Identify which cell holds the provided text, then report its (X, Y) central coordinate. 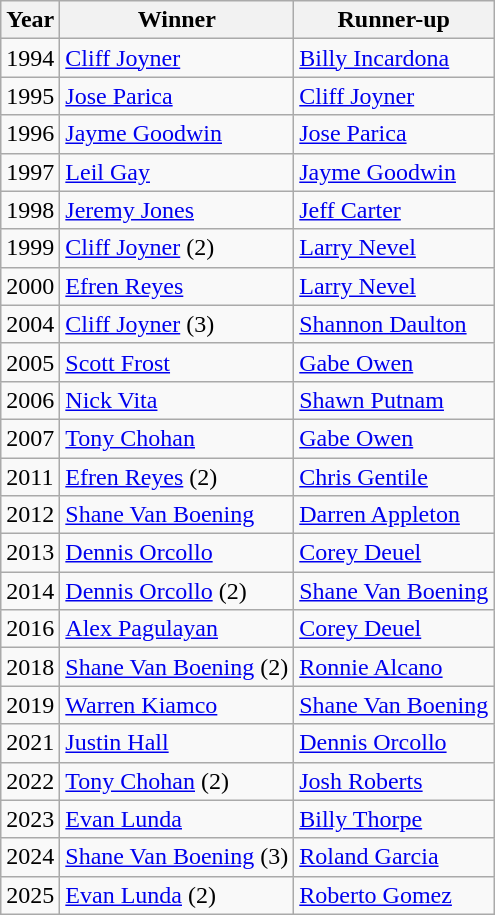
Nick Vita (177, 400)
Shannon Daulton (394, 324)
2007 (30, 438)
2019 (30, 705)
2005 (30, 362)
2013 (30, 553)
Roberto Gomez (394, 895)
Leil Gay (177, 172)
Runner-up (394, 20)
Justin Hall (177, 743)
1994 (30, 58)
Billy Incardona (394, 58)
Shane Van Boening (2) (177, 667)
2012 (30, 515)
1996 (30, 134)
1995 (30, 96)
Evan Lunda (177, 819)
Efren Reyes (177, 286)
1998 (30, 210)
Evan Lunda (2) (177, 895)
Josh Roberts (394, 781)
Cliff Joyner (2) (177, 248)
2000 (30, 286)
2025 (30, 895)
2006 (30, 400)
Tony Chohan (2) (177, 781)
Jeremy Jones (177, 210)
Chris Gentile (394, 477)
Cliff Joyner (3) (177, 324)
Ronnie Alcano (394, 667)
2021 (30, 743)
Jeff Carter (394, 210)
Darren Appleton (394, 515)
Dennis Orcollo (2) (177, 591)
Efren Reyes (2) (177, 477)
2016 (30, 629)
Billy Thorpe (394, 819)
Year (30, 20)
2024 (30, 857)
2022 (30, 781)
1997 (30, 172)
Shawn Putnam (394, 400)
1999 (30, 248)
Alex Pagulayan (177, 629)
2011 (30, 477)
Scott Frost (177, 362)
Shane Van Boening (3) (177, 857)
Warren Kiamco (177, 705)
2004 (30, 324)
2018 (30, 667)
Roland Garcia (394, 857)
2014 (30, 591)
2023 (30, 819)
Winner (177, 20)
Tony Chohan (177, 438)
